Search for the cell housing the specified text and yield its (X, Y) center coordinate. 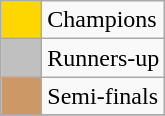
Runners-up (104, 58)
Champions (104, 20)
Semi-finals (104, 96)
